For the text-containing cell, return its midpoint in (x, y) coordinate format. 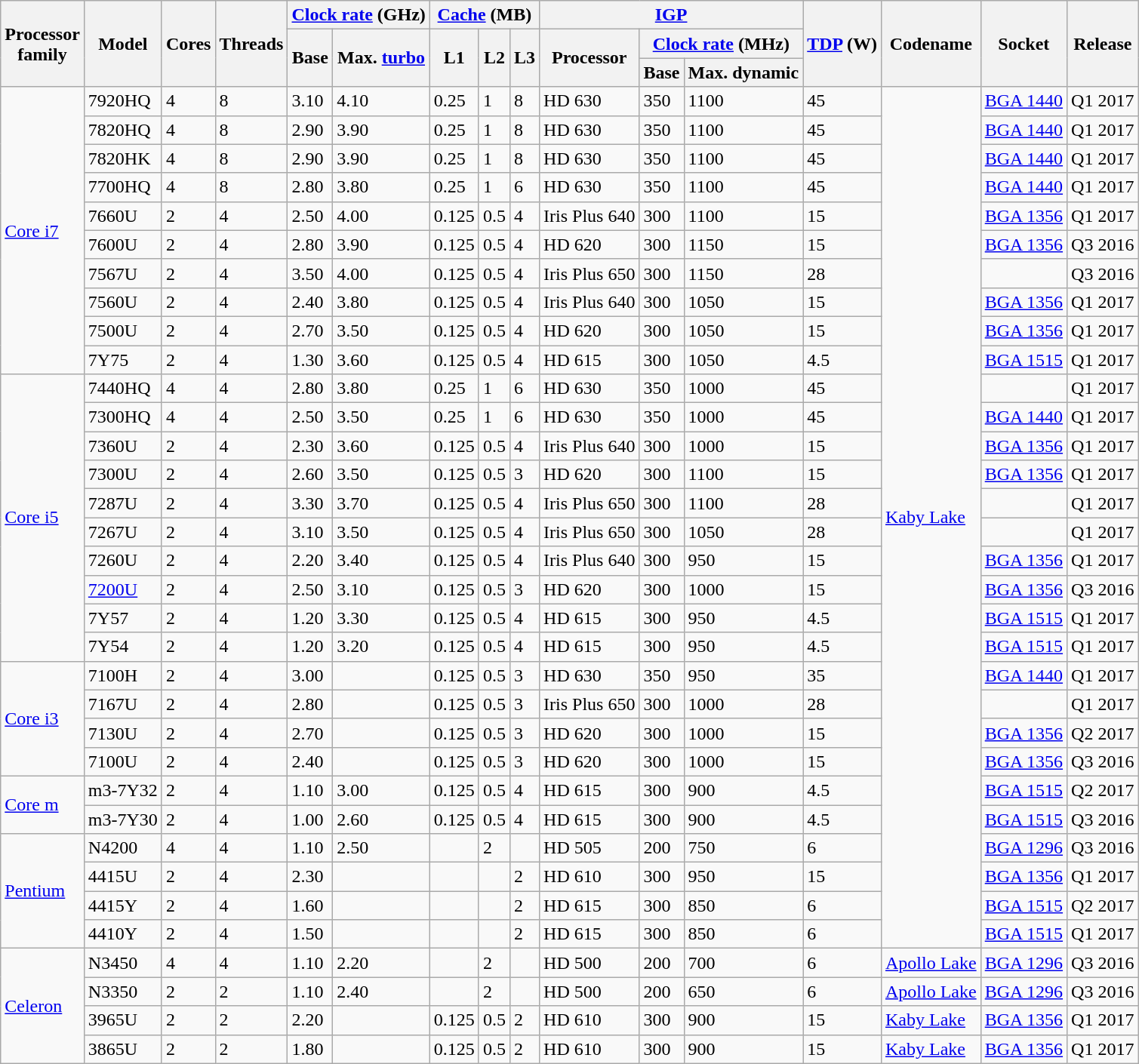
7660U (122, 216)
N3450 (122, 963)
35 (842, 675)
Processor family (42, 44)
7440HQ (122, 389)
7130U (122, 733)
1.80 (310, 1049)
Cache (MB) (485, 15)
Socket (1024, 44)
7287U (122, 503)
Code­name (931, 44)
7100U (122, 761)
4.10 (382, 101)
7560U (122, 302)
650 (743, 992)
1.50 (310, 934)
700 (743, 963)
3865U (122, 1049)
4415U (122, 877)
4410Y (122, 934)
1.30 (310, 360)
Celeron (42, 1006)
7167U (122, 704)
Core i5 (42, 518)
7300HQ (122, 417)
HD 505 (590, 848)
m3-7Y30 (122, 819)
Threads (251, 44)
3.70 (382, 503)
4415Y (122, 906)
Clock rate (GHz) (359, 15)
TDP (W) (842, 44)
Core i3 (42, 718)
7200U (122, 589)
3965U (122, 1020)
Core m (42, 804)
Processor (590, 58)
Max. turbo (382, 58)
7600U (122, 244)
7360U (122, 446)
IGP (672, 15)
Pentium (42, 891)
7820HQ (122, 130)
Model (122, 44)
Max. dynamic (743, 72)
7300U (122, 475)
L1 (454, 58)
7Y57 (122, 618)
7567U (122, 273)
L3 (524, 58)
Release (1103, 44)
Clock rate (MHz) (722, 44)
7Y75 (122, 360)
7Y54 (122, 647)
N4200 (122, 848)
Core i7 (42, 231)
750 (743, 848)
7700HQ (122, 187)
7260U (122, 561)
1.60 (310, 906)
N3350 (122, 992)
7820HK (122, 158)
7267U (122, 532)
1.00 (310, 819)
m3-7Y32 (122, 790)
7920HQ (122, 101)
3.40 (382, 561)
Cores (189, 44)
7500U (122, 331)
7100H (122, 675)
L2 (494, 58)
3.20 (382, 647)
